Extract the (x, y) coordinate from the center of the cell holding the provided text.  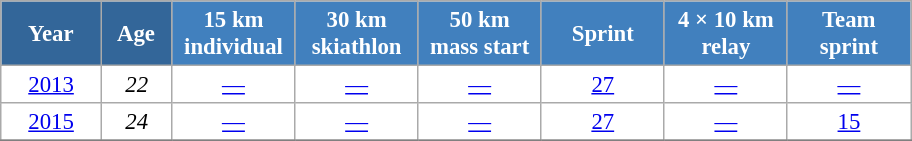
2013 (52, 85)
Team sprint (848, 34)
30 km skiathlon (356, 34)
Sprint (602, 34)
50 km mass start (480, 34)
4 × 10 km relay (726, 34)
15 (848, 122)
Year (52, 34)
22 (136, 85)
15 km individual (234, 34)
24 (136, 122)
2015 (52, 122)
Age (136, 34)
